Find where the given text appears and provide that cell's center as [x, y] coordinate. 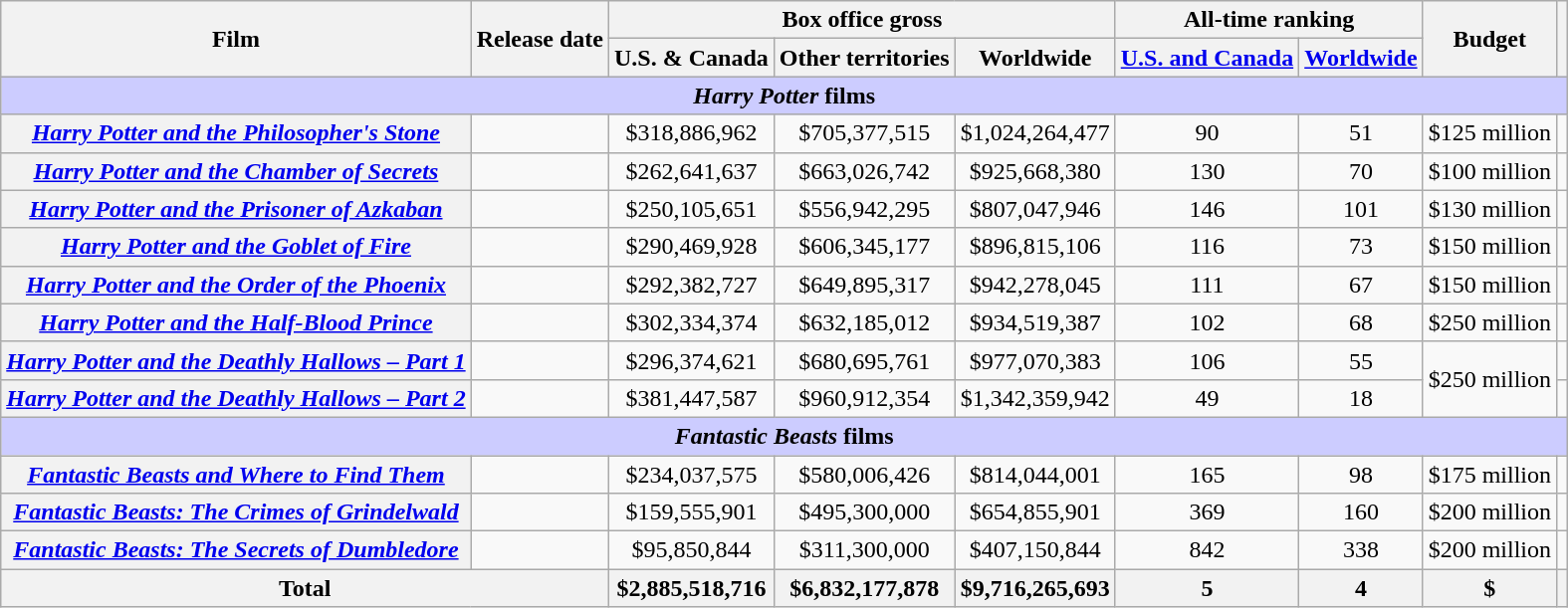
Harry Potter films [784, 96]
Film [236, 39]
U.S. and Canada [1207, 58]
$2,885,518,716 [692, 588]
$250,105,651 [692, 209]
90 [1207, 133]
$705,377,515 [864, 133]
338 [1361, 550]
Budget [1489, 39]
4 [1361, 588]
$495,300,000 [864, 512]
$925,668,380 [1035, 171]
98 [1361, 475]
$896,815,106 [1035, 247]
$311,300,000 [864, 550]
Fantastic Beasts and Where to Find Them [236, 475]
$318,886,962 [692, 133]
51 [1361, 133]
49 [1207, 398]
842 [1207, 550]
70 [1361, 171]
All-time ranking [1268, 20]
$302,334,374 [692, 322]
$649,895,317 [864, 285]
$632,185,012 [864, 322]
$381,447,587 [692, 398]
$556,942,295 [864, 209]
Harry Potter and the Half-Blood Prince [236, 322]
160 [1361, 512]
369 [1207, 512]
Harry Potter and the Deathly Hallows – Part 2 [236, 398]
$977,070,383 [1035, 360]
146 [1207, 209]
111 [1207, 285]
Total [305, 588]
106 [1207, 360]
73 [1361, 247]
18 [1361, 398]
130 [1207, 171]
$960,912,354 [864, 398]
$814,044,001 [1035, 475]
Fantastic Beasts films [784, 436]
$292,382,727 [692, 285]
Harry Potter and the Prisoner of Azkaban [236, 209]
Box office gross [862, 20]
$125 million [1489, 133]
101 [1361, 209]
$296,374,621 [692, 360]
$680,695,761 [864, 360]
Fantastic Beasts: The Secrets of Dumbledore [236, 550]
67 [1361, 285]
$6,832,177,878 [864, 588]
68 [1361, 322]
$130 million [1489, 209]
$807,047,946 [1035, 209]
$159,555,901 [692, 512]
Other territories [864, 58]
116 [1207, 247]
$934,519,387 [1035, 322]
Harry Potter and the Goblet of Fire [236, 247]
Release date [540, 39]
$663,026,742 [864, 171]
55 [1361, 360]
Harry Potter and the Order of the Phoenix [236, 285]
$9,716,265,693 [1035, 588]
102 [1207, 322]
$580,006,426 [864, 475]
$407,150,844 [1035, 550]
$1,342,359,942 [1035, 398]
$262,641,637 [692, 171]
$1,024,264,477 [1035, 133]
$95,850,844 [692, 550]
$290,469,928 [692, 247]
$606,345,177 [864, 247]
$ [1489, 588]
Harry Potter and the Chamber of Secrets [236, 171]
$175 million [1489, 475]
$100 million [1489, 171]
U.S. & Canada [692, 58]
Fantastic Beasts: The Crimes of Grindelwald [236, 512]
$942,278,045 [1035, 285]
Harry Potter and the Deathly Hallows – Part 1 [236, 360]
5 [1207, 588]
$654,855,901 [1035, 512]
165 [1207, 475]
Harry Potter and the Philosopher's Stone [236, 133]
$234,037,575 [692, 475]
